Return the (x, y) coordinate for the center point of the cell that contains the specified text.  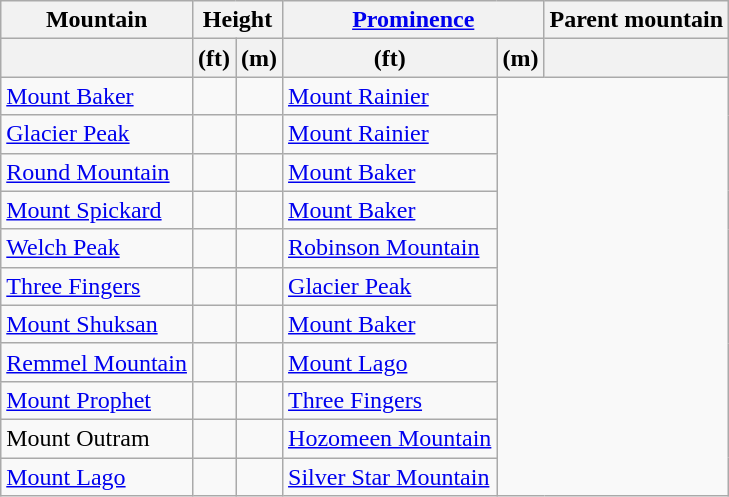
Silver Star Mountain (390, 477)
Prominence (414, 20)
Welch Peak (97, 248)
Mount Spickard (97, 210)
Mount Outram (97, 438)
Robinson Mountain (390, 248)
Round Mountain (97, 172)
Height (237, 20)
Remmel Mountain (97, 362)
Mount Prophet (97, 400)
Mountain (97, 20)
Hozomeen Mountain (390, 438)
Parent mountain (636, 20)
Mount Shuksan (97, 324)
